Provide the (x, y) coordinate of the cell's center where the given text is located.  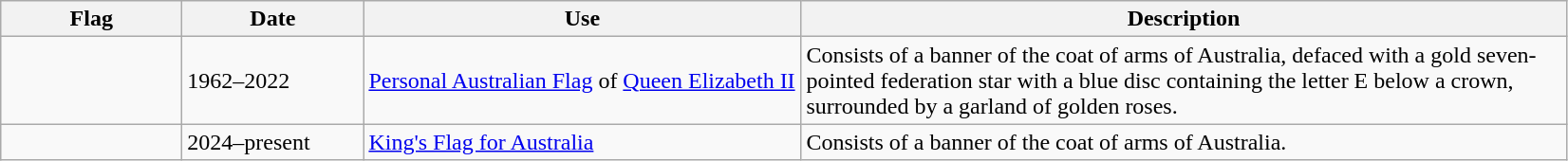
King's Flag for Australia (583, 142)
Consists of a banner of the coat of arms of Australia. (1184, 142)
2024–present (273, 142)
Flag (91, 19)
Date (273, 19)
Personal Australian Flag of Queen Elizabeth II (583, 80)
Description (1184, 19)
1962–2022 (273, 80)
Use (583, 19)
